Scan for the cell matching the given text and deliver its [X, Y] coordinate at center. 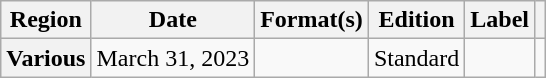
Label [500, 20]
Standard [416, 58]
Date [173, 20]
Edition [416, 20]
Region [46, 20]
March 31, 2023 [173, 58]
Format(s) [312, 20]
Various [46, 58]
